Return the [X, Y] coordinate for the center point of the cell that contains the specified text.  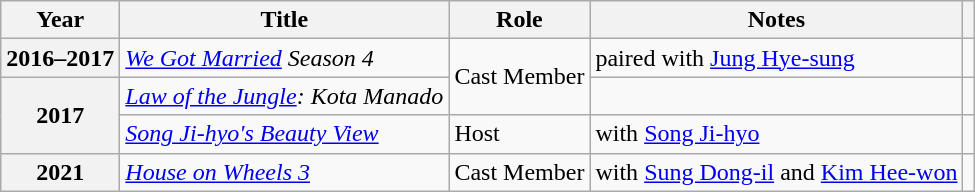
Year [60, 20]
2017 [60, 115]
with Sung Dong-il and Kim Hee-won [776, 172]
We Got Married Season 4 [284, 58]
paired with Jung Hye-sung [776, 58]
Host [520, 134]
Song Ji-hyo's Beauty View [284, 134]
Law of the Jungle: Kota Manado [284, 96]
Title [284, 20]
2016–2017 [60, 58]
with Song Ji-hyo [776, 134]
Role [520, 20]
Notes [776, 20]
House on Wheels 3 [284, 172]
2021 [60, 172]
